Return [X, Y] of the center of cell containing provided text 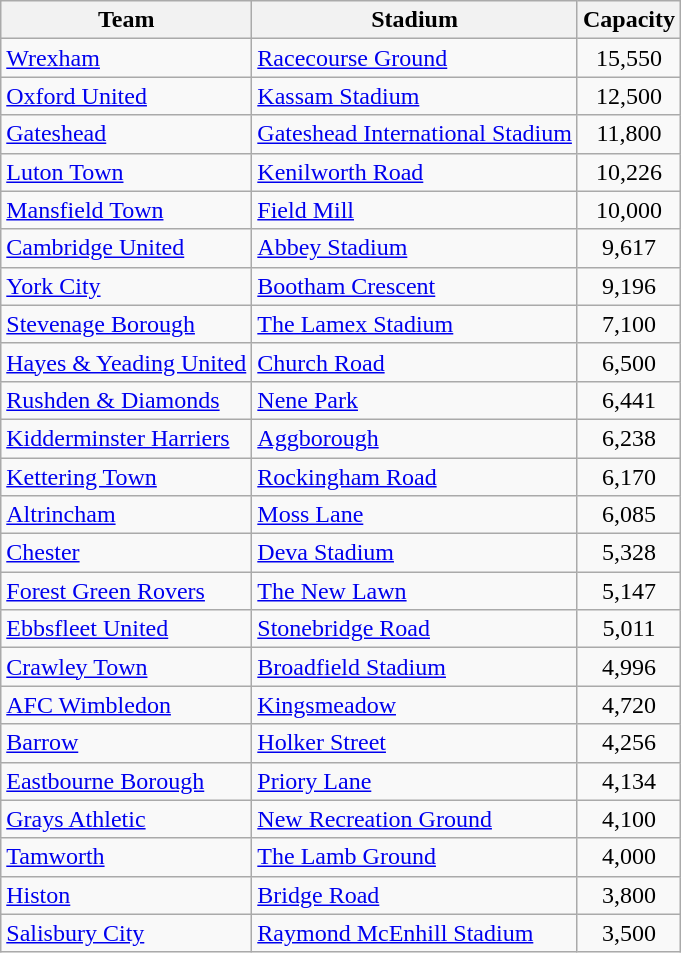
The Lamex Stadium [415, 324]
Team [126, 20]
9,617 [628, 248]
12,500 [628, 96]
Hayes & Yeading United [126, 362]
The New Lawn [415, 591]
Gateshead [126, 134]
Oxford United [126, 96]
Deva Stadium [415, 553]
Grays Athletic [126, 819]
6,238 [628, 438]
York City [126, 286]
Rockingham Road [415, 477]
Salisbury City [126, 933]
Kenilworth Road [415, 172]
3,500 [628, 933]
Stadium [415, 20]
Tamworth [126, 857]
Kassam Stadium [415, 96]
Abbey Stadium [415, 248]
10,000 [628, 210]
Eastbourne Borough [126, 781]
Holker Street [415, 743]
Wrexham [126, 58]
4,134 [628, 781]
10,226 [628, 172]
11,800 [628, 134]
Aggborough [415, 438]
Gateshead International Stadium [415, 134]
Crawley Town [126, 667]
Broadfield Stadium [415, 667]
Kidderminster Harriers [126, 438]
4,720 [628, 705]
Cambridge United [126, 248]
Moss Lane [415, 515]
Bootham Crescent [415, 286]
6,085 [628, 515]
Kettering Town [126, 477]
Barrow [126, 743]
7,100 [628, 324]
Forest Green Rovers [126, 591]
Church Road [415, 362]
Raymond McEnhill Stadium [415, 933]
Capacity [628, 20]
AFC Wimbledon [126, 705]
Field Mill [415, 210]
Racecourse Ground [415, 58]
4,256 [628, 743]
4,100 [628, 819]
Histon [126, 895]
Ebbsfleet United [126, 629]
4,000 [628, 857]
Stevenage Borough [126, 324]
The Lamb Ground [415, 857]
Stonebridge Road [415, 629]
Bridge Road [415, 895]
New Recreation Ground [415, 819]
Kingsmeadow [415, 705]
Priory Lane [415, 781]
6,500 [628, 362]
Altrincham [126, 515]
Nene Park [415, 400]
6,441 [628, 400]
3,800 [628, 895]
9,196 [628, 286]
4,996 [628, 667]
Mansfield Town [126, 210]
5,147 [628, 591]
15,550 [628, 58]
Luton Town [126, 172]
6,170 [628, 477]
Chester [126, 553]
Rushden & Diamonds [126, 400]
5,011 [628, 629]
5,328 [628, 553]
